Scan for the cell matching the given text and deliver its (X, Y) coordinate at center. 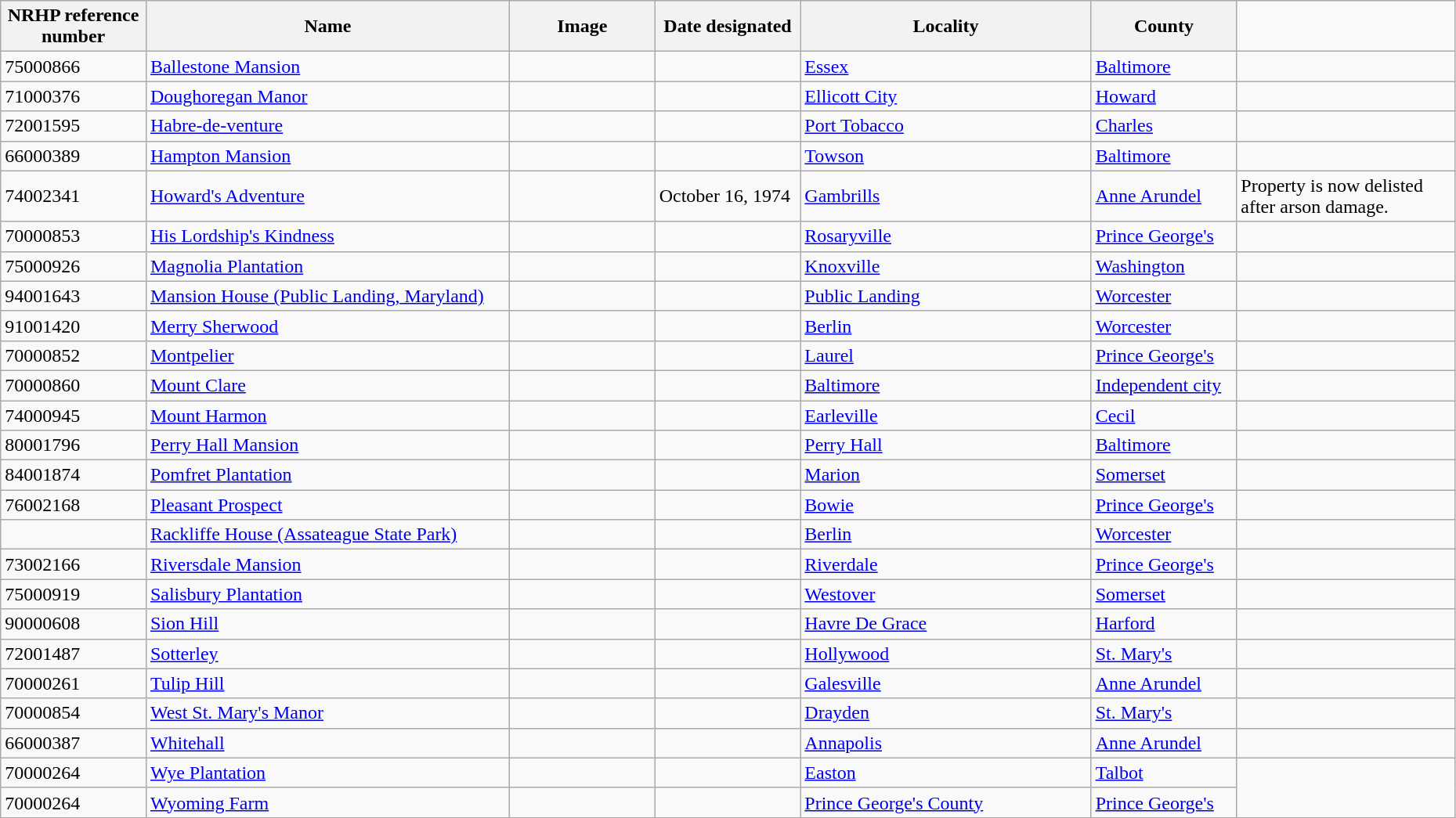
Salisbury Plantation (327, 594)
NRHP reference number (74, 27)
Riversdale Mansion (327, 564)
Riverdale (946, 564)
Washington (1164, 266)
94001643 (74, 296)
West St. Mary's Manor (327, 713)
Harford (1164, 624)
Cecil (1164, 416)
72001487 (74, 654)
Mount Harmon (327, 416)
66000387 (74, 743)
Galesville (946, 683)
75000866 (74, 67)
Habre-de-venture (327, 126)
Image (583, 27)
Doughoregan Manor (327, 96)
Towson (946, 156)
Hollywood (946, 654)
74000945 (74, 416)
Gambrills (946, 196)
75000926 (74, 266)
Pleasant Prospect (327, 505)
Property is now delisted after arson damage. (1346, 196)
Magnolia Plantation (327, 266)
Westover (946, 594)
Ballestone Mansion (327, 67)
County (1164, 27)
74002341 (74, 196)
Annapolis (946, 743)
Tulip Hill (327, 683)
84001874 (74, 475)
Pomfret Plantation (327, 475)
91001420 (74, 326)
Port Tobacco (946, 126)
Ellicott City (946, 96)
Bowie (946, 505)
Perry Hall (946, 445)
Wyoming Farm (327, 802)
Perry Hall Mansion (327, 445)
His Lordship's Kindness (327, 236)
Sotterley (327, 654)
Independent city (1164, 385)
Mount Clare (327, 385)
Havre De Grace (946, 624)
Public Landing (946, 296)
72001595 (74, 126)
70000860 (74, 385)
Name (327, 27)
75000919 (74, 594)
Knoxville (946, 266)
Howard (1164, 96)
76002168 (74, 505)
Sion Hill (327, 624)
Mansion House (Public Landing, Maryland) (327, 296)
73002166 (74, 564)
70000854 (74, 713)
Montpelier (327, 355)
Wye Plantation (327, 773)
70000261 (74, 683)
Locality (946, 27)
Earleville (946, 416)
Drayden (946, 713)
70000853 (74, 236)
Marion (946, 475)
Essex (946, 67)
Talbot (1164, 773)
70000852 (74, 355)
Hampton Mansion (327, 156)
Charles (1164, 126)
71000376 (74, 96)
66000389 (74, 156)
90000608 (74, 624)
October 16, 1974 (728, 196)
Date designated (728, 27)
Easton (946, 773)
Rosaryville (946, 236)
Merry Sherwood (327, 326)
Laurel (946, 355)
80001796 (74, 445)
Prince George's County (946, 802)
Whitehall (327, 743)
Howard's Adventure (327, 196)
Rackliffe House (Assateague State Park) (327, 535)
